From the cell containing the given text, extract its center point as (X, Y) coordinate. 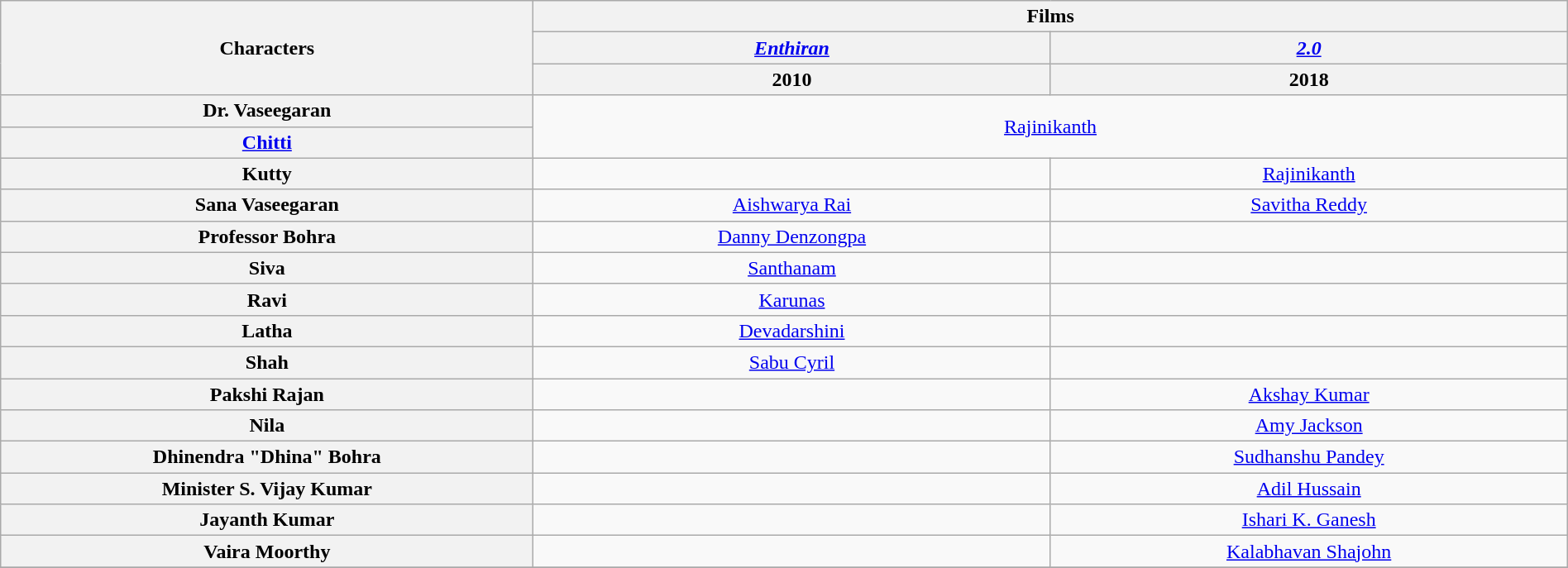
Sabu Cyril (792, 362)
Chitti (267, 142)
Jayanth Kumar (267, 520)
Danny Denzongpa (792, 236)
Savitha Reddy (1308, 205)
Devadarshini (792, 331)
Nila (267, 426)
Kalabhavan Shajohn (1308, 551)
Characters (267, 48)
Santhanam (792, 268)
Pakshi Rajan (267, 394)
Enthiran (792, 48)
2.0 (1308, 48)
Professor Bohra (267, 236)
Films (1050, 17)
Ishari K. Ganesh (1308, 520)
Akshay Kumar (1308, 394)
Adil Hussain (1308, 489)
Kutty (267, 174)
Sudhanshu Pandey (1308, 457)
Amy Jackson (1308, 426)
Dhinendra "Dhina" Bohra (267, 457)
2010 (792, 79)
Siva (267, 268)
Karunas (792, 299)
Minister S. Vijay Kumar (267, 489)
Sana Vaseegaran (267, 205)
2018 (1308, 79)
Vaira Moorthy (267, 551)
Latha (267, 331)
Aishwarya Rai (792, 205)
Shah (267, 362)
Ravi (267, 299)
Dr. Vaseegaran (267, 111)
